Return the [x, y] coordinate for the center point of the cell that contains the specified text.  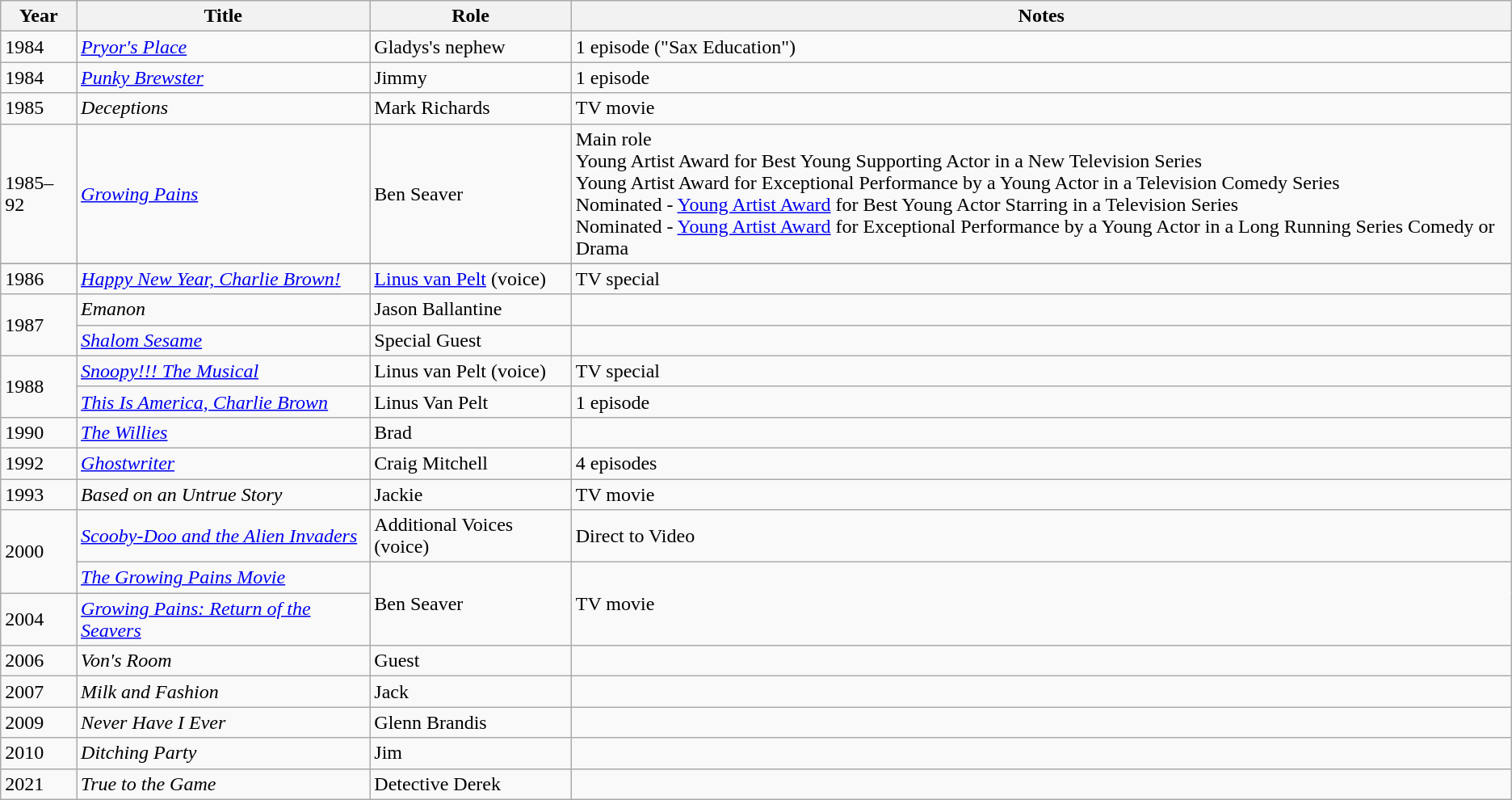
1985 [39, 108]
2007 [39, 692]
Guest [470, 661]
Jimmy [470, 78]
1987 [39, 325]
Shalom Sesame [223, 340]
True to the Game [223, 784]
Notes [1041, 16]
1990 [39, 432]
Special Guest [470, 340]
Never Have I Ever [223, 722]
Title [223, 16]
1992 [39, 463]
2006 [39, 661]
Linus Van Pelt [470, 402]
Additional Voices (voice) [470, 537]
1993 [39, 494]
1986 [39, 279]
2009 [39, 722]
Pryor's Place [223, 47]
Growing Pains [223, 194]
Ditching Party [223, 753]
2010 [39, 753]
Punky Brewster [223, 78]
Jack [470, 692]
Emanon [223, 309]
1985–92 [39, 194]
Brad [470, 432]
Craig Mitchell [470, 463]
1988 [39, 386]
The Growing Pains Movie [223, 578]
Milk and Fashion [223, 692]
The Willies [223, 432]
Mark Richards [470, 108]
Growing Pains: Return of the Seavers [223, 619]
Based on an Untrue Story [223, 494]
Jim [470, 753]
2004 [39, 619]
Glenn Brandis [470, 722]
Jason Ballantine [470, 309]
Ghostwriter [223, 463]
Direct to Video [1041, 537]
This Is America, Charlie Brown [223, 402]
Deceptions [223, 108]
2000 [39, 551]
Von's Room [223, 661]
2021 [39, 784]
Snoopy!!! The Musical [223, 371]
Role [470, 16]
1 episode ("Sax Education") [1041, 47]
Gladys's nephew [470, 47]
Jackie [470, 494]
4 episodes [1041, 463]
Happy New Year, Charlie Brown! [223, 279]
Scooby-Doo and the Alien Invaders [223, 537]
Year [39, 16]
Detective Derek [470, 784]
